Return (x, y) of the center of cell containing provided text 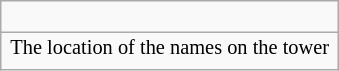
The location of the names on the tower (170, 51)
